Determine the (x, y) coordinate at the center of the cell enclosing the given text.  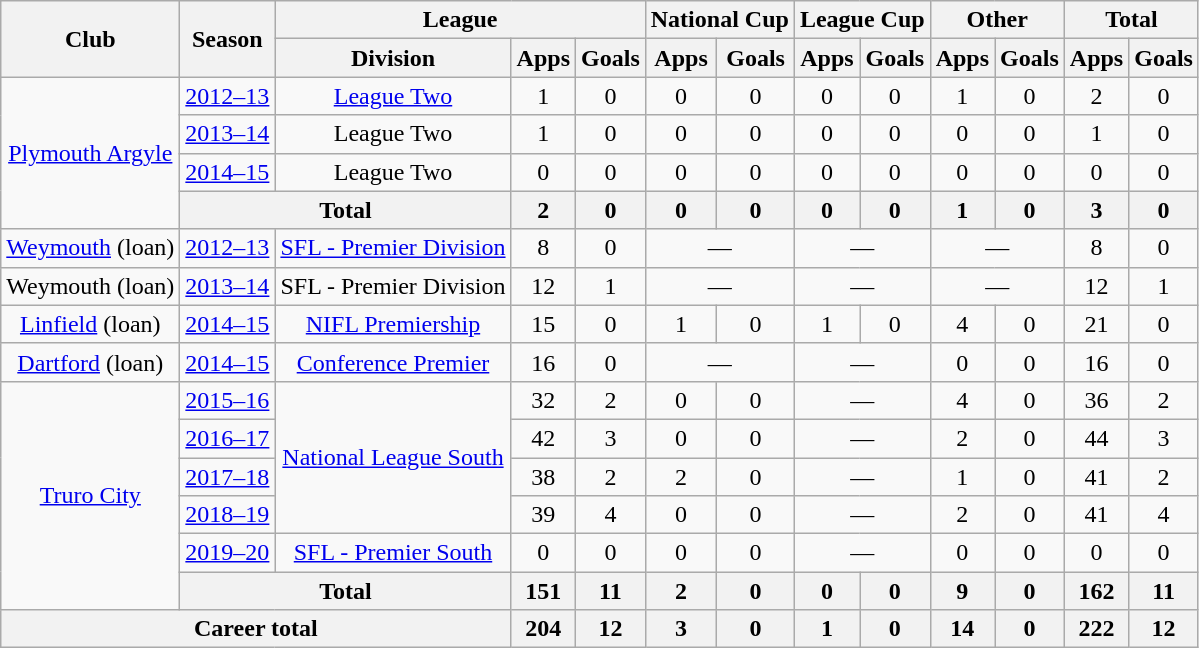
2019–20 (228, 553)
Club (90, 39)
42 (543, 438)
2015–16 (228, 400)
222 (1096, 629)
39 (543, 515)
204 (543, 629)
Linfield (loan) (90, 324)
2018–19 (228, 515)
Career total (256, 629)
9 (962, 591)
League Cup (862, 20)
14 (962, 629)
2017–18 (228, 477)
21 (1096, 324)
32 (543, 400)
15 (543, 324)
Conference Premier (393, 362)
SFL - Premier South (393, 553)
36 (1096, 400)
151 (543, 591)
League (460, 20)
38 (543, 477)
Dartford (loan) (90, 362)
162 (1096, 591)
National League South (393, 457)
NIFL Premiership (393, 324)
Division (393, 58)
Truro City (90, 495)
Season (228, 39)
2016–17 (228, 438)
44 (1096, 438)
National Cup (720, 20)
Plymouth Argyle (90, 153)
Other (997, 20)
